Capture the cell that displays the provided text and extract its [X, Y] central coordinate. 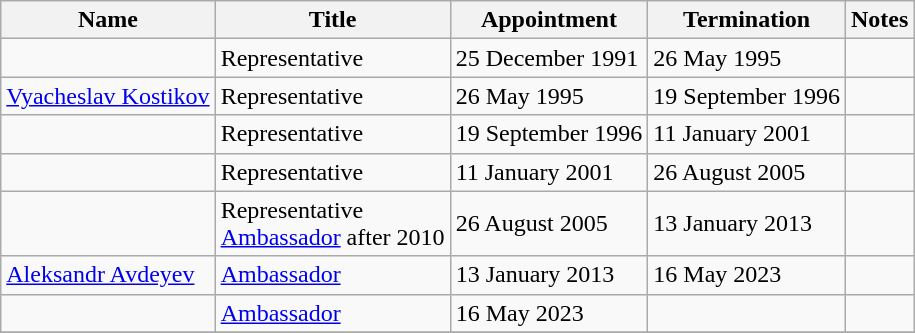
Termination [747, 20]
Name [108, 20]
Notes [880, 20]
RepresentativeAmbassador after 2010 [332, 224]
25 December 1991 [549, 58]
Title [332, 20]
Appointment [549, 20]
Vyacheslav Kostikov [108, 96]
Aleksandr Avdeyev [108, 275]
